Find where the given text appears and provide that cell's center as (x, y) coordinate. 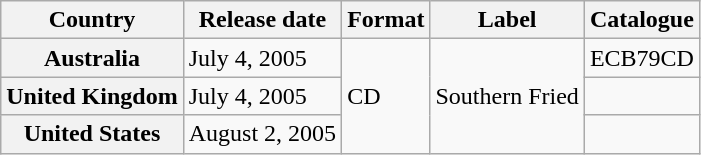
Southern Fried (507, 96)
Australia (92, 58)
Country (92, 20)
August 2, 2005 (262, 134)
Label (507, 20)
Release date (262, 20)
Catalogue (642, 20)
United States (92, 134)
United Kingdom (92, 96)
Format (386, 20)
CD (386, 96)
ECB79CD (642, 58)
